Search for the cell housing the specified text and yield its [X, Y] center coordinate. 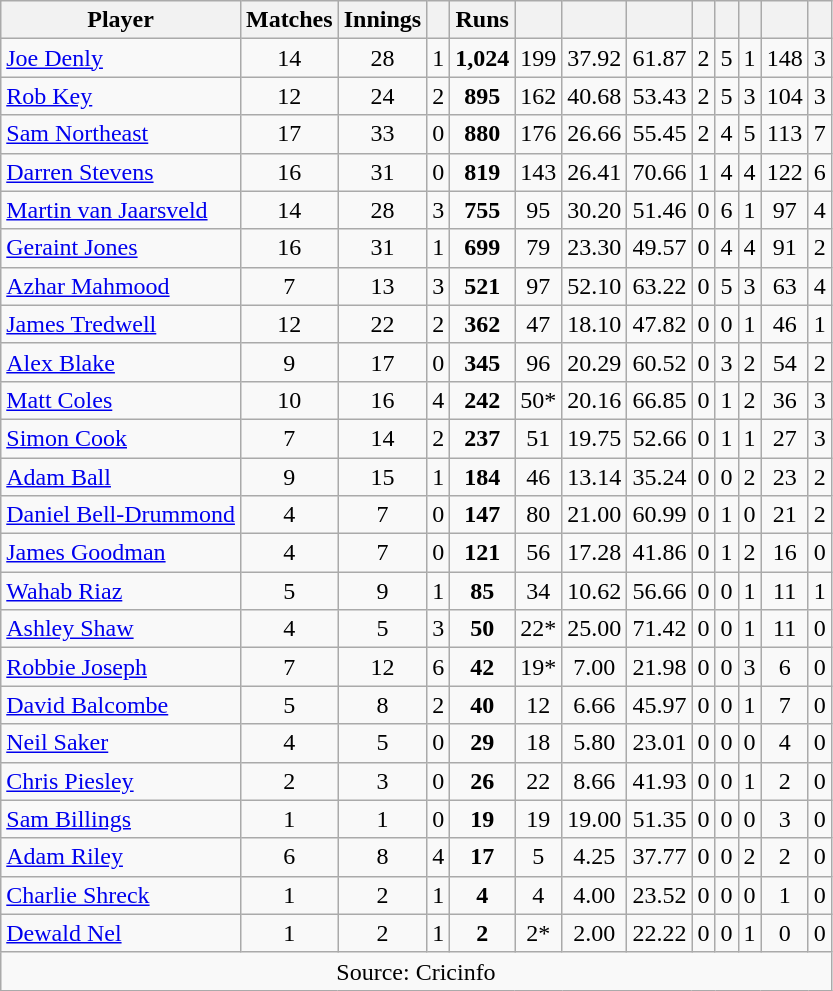
91 [784, 248]
63.22 [660, 286]
80 [538, 515]
21.98 [660, 667]
79 [538, 248]
60.52 [660, 362]
26.41 [594, 172]
113 [784, 134]
362 [482, 324]
66.85 [660, 400]
23 [784, 477]
122 [784, 172]
19.00 [594, 819]
41.93 [660, 781]
Matches [289, 20]
47.82 [660, 324]
Runs [482, 20]
7.00 [594, 667]
55.45 [660, 134]
104 [784, 96]
521 [482, 286]
40.68 [594, 96]
13 [382, 286]
5.80 [594, 743]
25.00 [594, 629]
70.66 [660, 172]
26.66 [594, 134]
24 [382, 96]
6.66 [594, 705]
40 [482, 705]
60.99 [660, 515]
45.97 [660, 705]
Ashley Shaw [121, 629]
10 [289, 400]
2.00 [594, 933]
23.01 [660, 743]
Player [121, 20]
121 [482, 553]
4.00 [594, 895]
147 [482, 515]
71.42 [660, 629]
21 [784, 515]
Geraint Jones [121, 248]
13.14 [594, 477]
33 [382, 134]
34 [538, 591]
21.00 [594, 515]
29 [482, 743]
237 [482, 438]
143 [538, 172]
85 [482, 591]
20.16 [594, 400]
162 [538, 96]
Innings [382, 20]
22.22 [660, 933]
37.77 [660, 857]
10.62 [594, 591]
26 [482, 781]
53.43 [660, 96]
95 [538, 210]
35.24 [660, 477]
Simon Cook [121, 438]
Sam Billings [121, 819]
242 [482, 400]
Joe Denly [121, 58]
Rob Key [121, 96]
1,024 [482, 58]
819 [482, 172]
22* [538, 629]
52.10 [594, 286]
Daniel Bell-Drummond [121, 515]
54 [784, 362]
345 [482, 362]
30.20 [594, 210]
47 [538, 324]
Martin van Jaarsveld [121, 210]
61.87 [660, 58]
Neil Saker [121, 743]
8.66 [594, 781]
Darren Stevens [121, 172]
36 [784, 400]
Sam Northeast [121, 134]
Adam Ball [121, 477]
176 [538, 134]
50 [482, 629]
4.25 [594, 857]
2* [538, 933]
Charlie Shreck [121, 895]
David Balcombe [121, 705]
Adam Riley [121, 857]
Alex Blake [121, 362]
23.52 [660, 895]
37.92 [594, 58]
63 [784, 286]
Robbie Joseph [121, 667]
148 [784, 58]
27 [784, 438]
19* [538, 667]
880 [482, 134]
56.66 [660, 591]
18.10 [594, 324]
49.57 [660, 248]
15 [382, 477]
Wahab Riaz [121, 591]
50* [538, 400]
17.28 [594, 553]
895 [482, 96]
699 [482, 248]
Source: Cricinfo [416, 971]
Matt Coles [121, 400]
96 [538, 362]
23.30 [594, 248]
41.86 [660, 553]
Chris Piesley [121, 781]
Dewald Nel [121, 933]
56 [538, 553]
52.66 [660, 438]
51.35 [660, 819]
20.29 [594, 362]
199 [538, 58]
18 [538, 743]
42 [482, 667]
755 [482, 210]
James Tredwell [121, 324]
51 [538, 438]
19.75 [594, 438]
51.46 [660, 210]
Azhar Mahmood [121, 286]
James Goodman [121, 553]
184 [482, 477]
